Search for the cell housing the specified text and yield its [x, y] center coordinate. 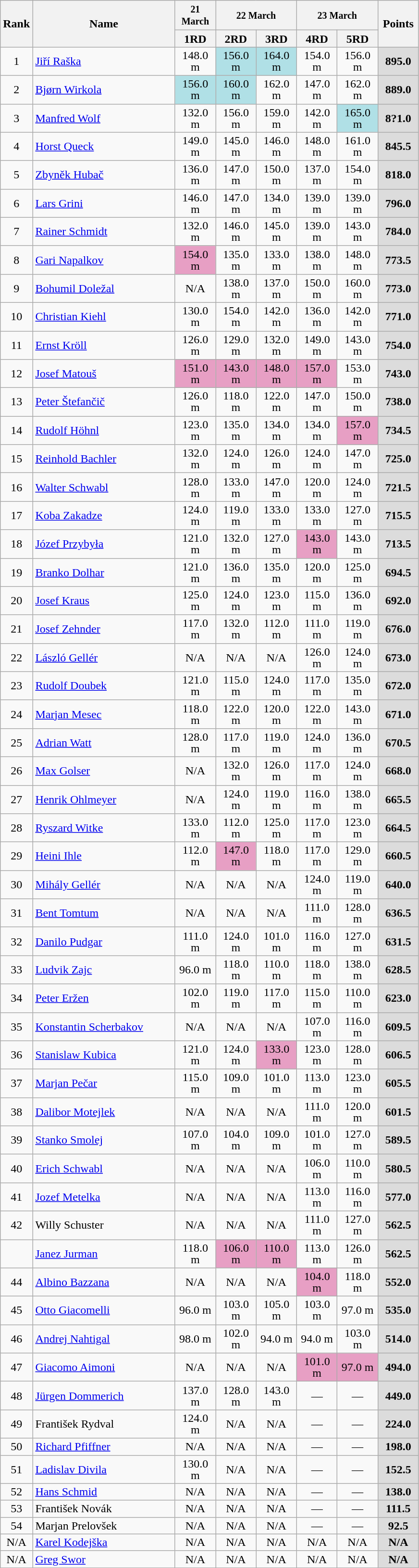
552.0 [398, 1282]
138.0 [398, 1492]
Gari Napalkov [104, 260]
25 [16, 742]
46 [16, 1339]
165.0 m [357, 118]
Ernst Kröll [104, 345]
Stanislaw Kubica [104, 1055]
21 March [195, 15]
664.5 [398, 828]
98.0 m [195, 1339]
Greg Swor [104, 1559]
38 [16, 1111]
Mihály Gellér [104, 884]
Andrej Nahtigal [104, 1339]
21 [16, 629]
725.0 [398, 459]
17 [16, 515]
19 [16, 572]
20 [16, 601]
Rank [16, 24]
606.5 [398, 1055]
27 [16, 800]
672.0 [398, 685]
Karel Kodejška [104, 1542]
640.0 [398, 884]
628.5 [398, 970]
4 [16, 146]
895.0 [398, 62]
47 [16, 1367]
673.0 [398, 658]
László Gellér [104, 658]
3RD [276, 38]
Jiří Raška [104, 62]
676.0 [398, 629]
11 [16, 345]
734.5 [398, 431]
818.0 [398, 175]
53 [16, 1508]
František Rydval [104, 1424]
636.5 [398, 913]
224.0 [398, 1424]
8 [16, 260]
24 [16, 714]
Horst Queck [104, 146]
Bohumil Doležal [104, 288]
715.5 [398, 515]
1 [16, 62]
7 [16, 232]
92.5 [398, 1526]
671.0 [398, 714]
18 [16, 544]
23 March [337, 15]
694.5 [398, 572]
54 [16, 1526]
10 [16, 316]
153.0 m [357, 374]
30 [16, 884]
660.5 [398, 857]
Walter Schwabl [104, 487]
2 [16, 89]
623.0 [398, 998]
39 [16, 1140]
Willy Schuster [104, 1225]
1RD [195, 38]
8?1.0 [398, 118]
Hans Schmid [104, 1492]
159.0 m [276, 118]
743.0 [398, 374]
22 [16, 658]
Manfred Wolf [104, 118]
4RD [317, 38]
Ryszard Witke [104, 828]
50 [16, 1447]
Max Golser [104, 771]
631.5 [398, 941]
164.0 m [276, 62]
721.5 [398, 487]
5 [16, 175]
Adrian Watt [104, 742]
Josef Matouš [104, 374]
692.0 [398, 601]
Rudolf Doubek [104, 685]
Reinhold Bachler [104, 459]
Zbyněk Hubač [104, 175]
Jürgen Dommerich [104, 1396]
494.0 [398, 1367]
713.5 [398, 544]
Stanko Smolej [104, 1140]
Danilo Pudgar [104, 941]
37 [16, 1083]
Albino Bazzana [104, 1282]
14 [16, 431]
12 [16, 374]
Henrik Ohlmeyer [104, 800]
105.0 m [276, 1310]
Name [104, 24]
Points [398, 24]
51 [16, 1469]
6 [16, 203]
40 [16, 1168]
26 [16, 771]
Marjan Prelovšek [104, 1526]
5RD [357, 38]
Marjan Pečar [104, 1083]
111.5 [398, 1508]
22 March [257, 15]
František Novák [104, 1508]
796.0 [398, 203]
Otto Giacomelli [104, 1310]
Richard Pfiffner [104, 1447]
Bjørn Wirkola [104, 89]
Josef Zehnder [104, 629]
Josef Kraus [104, 601]
Konstantin Scherbakov [104, 1027]
773.5 [398, 260]
Józef Przybyła [104, 544]
35 [16, 1027]
Ladislav Divila [104, 1469]
514.0 [398, 1339]
Rainer Schmidt [104, 232]
577.0 [398, 1197]
Peter Štefančič [104, 402]
605.5 [398, 1083]
49 [16, 1424]
Jozef Metelka [104, 1197]
29 [16, 857]
23 [16, 685]
28 [16, 828]
535.0 [398, 1310]
Erich Schwabl [104, 1168]
Lars Grini [104, 203]
845.5 [398, 146]
665.5 [398, 800]
771.0 [398, 316]
Heini Ihle [104, 857]
13 [16, 402]
52 [16, 1492]
670.5 [398, 742]
32 [16, 941]
161.0 m [357, 146]
449.0 [398, 1396]
Branko Dolhar [104, 572]
Ludvik Zajc [104, 970]
151.0 m [195, 374]
48 [16, 1396]
Bent Tomtum [104, 913]
152.5 [398, 1469]
3 [16, 118]
773.0 [398, 288]
31 [16, 913]
668.0 [398, 771]
738.0 [398, 402]
33 [16, 970]
Peter Eržen [104, 998]
2RD [236, 38]
Koba Zakadze [104, 515]
36 [16, 1055]
589.5 [398, 1140]
Marjan Mesec [104, 714]
41 [16, 1197]
15 [16, 459]
34 [16, 998]
9 [16, 288]
754.0 [398, 345]
784.0 [398, 232]
44 [16, 1282]
42 [16, 1225]
198.0 [398, 1447]
Rudolf Höhnl [104, 431]
Dalibor Motejlek [104, 1111]
45 [16, 1310]
601.5 [398, 1111]
Giacomo Aimoni [104, 1367]
Christian Kiehl [104, 316]
609.5 [398, 1027]
16 [16, 487]
580.5 [398, 1168]
889.0 [398, 89]
Janez Jurman [104, 1254]
